Pinpoint the cell where the given text exists, returning its [X, Y] midpoint coordinate. 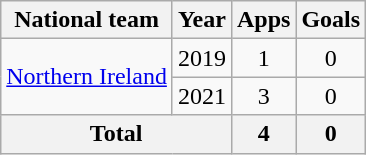
Year [202, 20]
National team [87, 20]
4 [263, 134]
3 [263, 96]
2019 [202, 58]
1 [263, 58]
Goals [331, 20]
2021 [202, 96]
Northern Ireland [87, 77]
Apps [263, 20]
Total [116, 134]
